Scan for the cell matching the given text and deliver its (X, Y) coordinate at center. 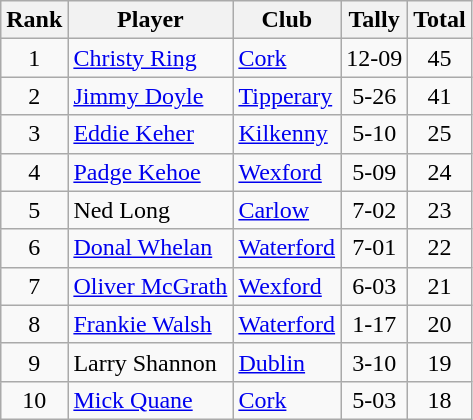
8 (34, 324)
5-10 (374, 134)
Club (287, 20)
7-01 (374, 248)
25 (440, 134)
Tipperary (287, 96)
23 (440, 210)
6-03 (374, 286)
22 (440, 248)
Eddie Keher (150, 134)
10 (34, 400)
6 (34, 248)
Frankie Walsh (150, 324)
5-03 (374, 400)
12-09 (374, 58)
1-17 (374, 324)
Donal Whelan (150, 248)
20 (440, 324)
Carlow (287, 210)
41 (440, 96)
Tally (374, 20)
24 (440, 172)
Mick Quane (150, 400)
Dublin (287, 362)
Christy Ring (150, 58)
Rank (34, 20)
Jimmy Doyle (150, 96)
18 (440, 400)
9 (34, 362)
Total (440, 20)
7 (34, 286)
5 (34, 210)
4 (34, 172)
5-09 (374, 172)
Kilkenny (287, 134)
Larry Shannon (150, 362)
1 (34, 58)
Ned Long (150, 210)
19 (440, 362)
7-02 (374, 210)
45 (440, 58)
3 (34, 134)
Player (150, 20)
3-10 (374, 362)
Padge Kehoe (150, 172)
21 (440, 286)
2 (34, 96)
5-26 (374, 96)
Oliver McGrath (150, 286)
